Return (X, Y) of the center of cell containing provided text 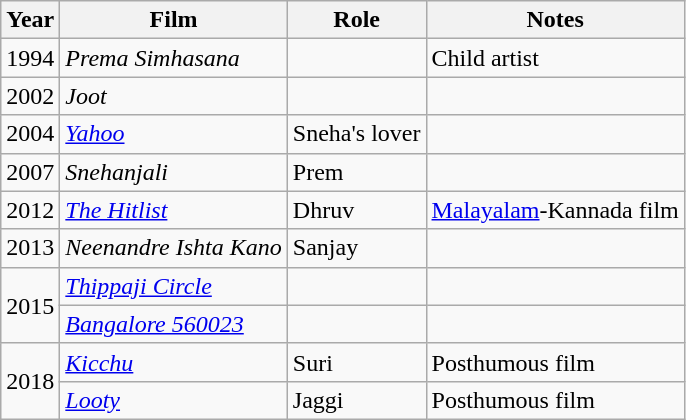
Prem (356, 172)
1994 (30, 58)
Notes (555, 20)
Kicchu (174, 362)
2002 (30, 96)
Film (174, 20)
Sneha's lover (356, 134)
Dhruv (356, 210)
2012 (30, 210)
Prema Simhasana (174, 58)
2018 (30, 381)
2015 (30, 305)
Malayalam-Kannada film (555, 210)
Year (30, 20)
2007 (30, 172)
Role (356, 20)
Suri (356, 362)
Yahoo (174, 134)
The Hitlist (174, 210)
2004 (30, 134)
2013 (30, 248)
Joot (174, 96)
Sanjay (356, 248)
Thippaji Circle (174, 286)
Child artist (555, 58)
Bangalore 560023 (174, 324)
Snehanjali (174, 172)
Jaggi (356, 400)
Neenandre Ishta Kano (174, 248)
Looty (174, 400)
